Output the (X, Y) coordinate of the center of the cell containing the given text.  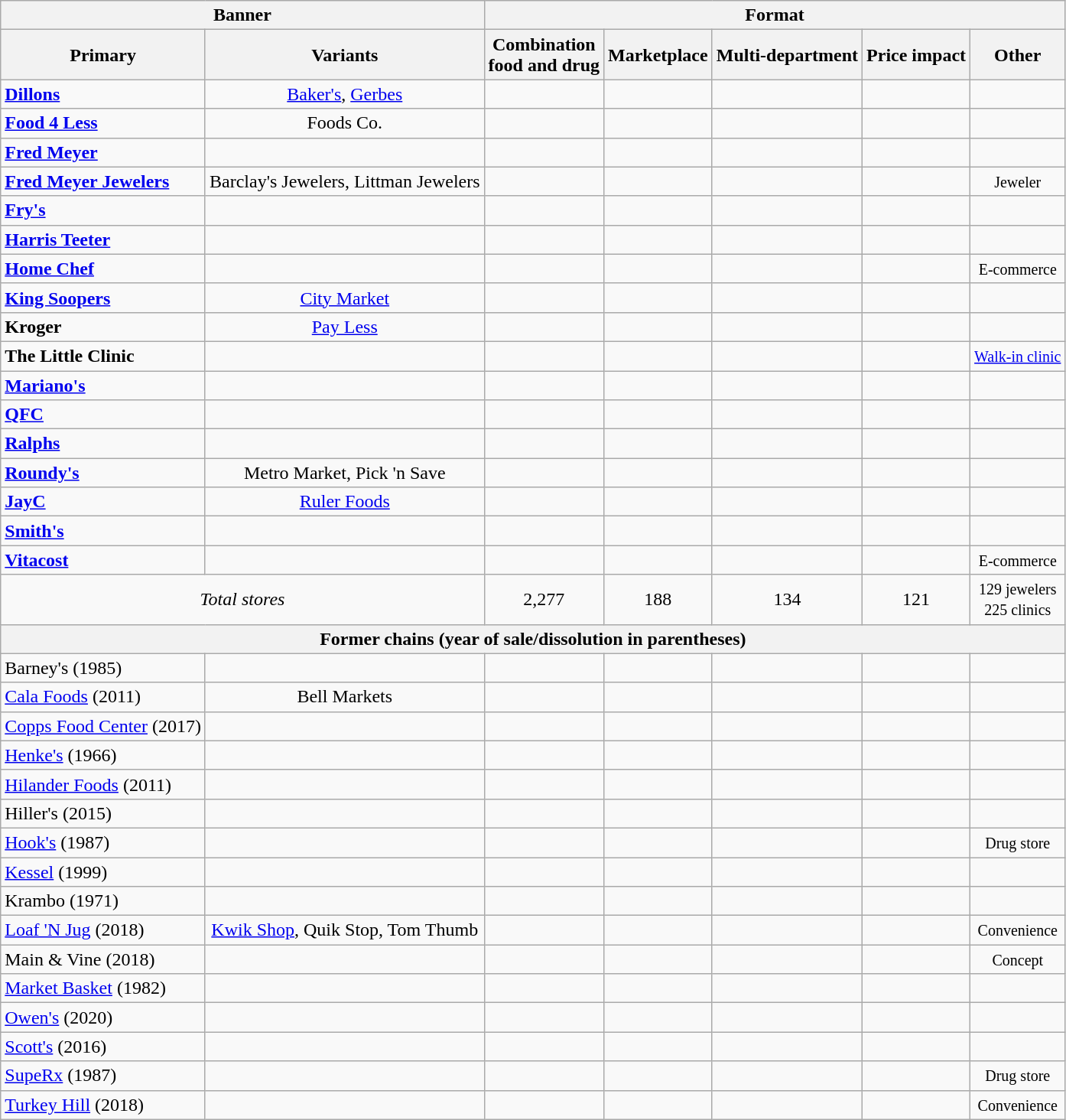
Ralphs (103, 444)
Smith's (103, 531)
Dillons (103, 94)
Kwik Shop, Quik Stop, Tom Thumb (344, 930)
Food 4 Less (103, 123)
Baker's, Gerbes (344, 94)
Multi-department (787, 55)
Kessel (1999) (103, 871)
Main & Vine (2018) (103, 959)
Vitacost (103, 560)
Market Basket (1982) (103, 988)
Jeweler (1018, 181)
Barclay's Jewelers, Littman Jewelers (344, 181)
Banner (242, 15)
Marketplace (658, 55)
188 (658, 600)
Henke's (1966) (103, 755)
Format (775, 15)
Hilander Foods (2011) (103, 784)
Metro Market, Pick 'n Save (344, 473)
Walk-in clinic (1018, 356)
Mariano's (103, 385)
Variants (344, 55)
Scott's (2016) (103, 1047)
QFC (103, 415)
Total stores (242, 600)
City Market (344, 298)
SupeRx (1987) (103, 1076)
Hook's (1987) (103, 842)
134 (787, 600)
King Soopers (103, 298)
Barney's (1985) (103, 668)
Home Chef (103, 269)
Other (1018, 55)
Primary (103, 55)
Pay Less (344, 327)
129 jewelers 225 clinics (1018, 600)
Former chains (year of sale/dissolution in parentheses) (533, 639)
Owen's (2020) (103, 1017)
Fry's (103, 210)
Foods Co. (344, 123)
121 (916, 600)
Price impact (916, 55)
Loaf 'N Jug (2018) (103, 930)
Roundy's (103, 473)
Concept (1018, 959)
Kroger (103, 327)
Fred Meyer Jewelers (103, 181)
Cala Foods (2011) (103, 697)
2,277 (544, 600)
Bell Markets (344, 697)
Fred Meyer (103, 152)
Krambo (1971) (103, 901)
Hiller's (2015) (103, 813)
JayC (103, 502)
Harris Teeter (103, 239)
Ruler Foods (344, 502)
Turkey Hill (2018) (103, 1105)
The Little Clinic (103, 356)
Copps Food Center (2017) (103, 726)
Combinationfood and drug (544, 55)
